Return the (X, Y) coordinate for the center point of the cell that contains the specified text.  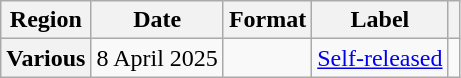
Self-released (380, 58)
Format (267, 20)
Label (380, 20)
Date (157, 20)
Region (46, 20)
8 April 2025 (157, 58)
Various (46, 58)
